Locate the cell with the specified text and output its (x, y) center coordinate. 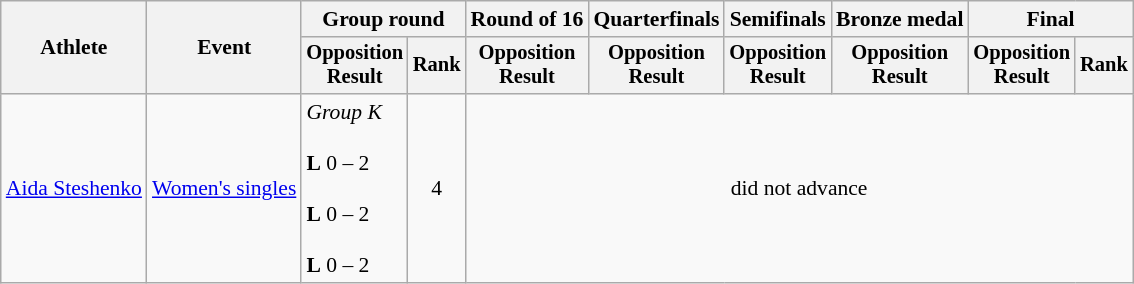
Semifinals (778, 19)
Quarterfinals (656, 19)
did not advance (800, 188)
Group KL 0 – 2L 0 – 2L 0 – 2 (354, 188)
Final (1050, 19)
4 (437, 188)
Aida Steshenko (74, 188)
Group round (383, 19)
Bronze medal (900, 19)
Women's singles (224, 188)
Athlete (74, 48)
Round of 16 (528, 19)
Event (224, 48)
